Identify which cell holds the provided text, then report its (x, y) central coordinate. 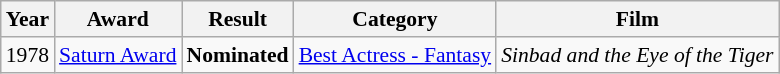
Saturn Award (118, 55)
Sinbad and the Eye of the Tiger (637, 55)
Best Actress - Fantasy (396, 55)
Result (238, 19)
Film (637, 19)
Nominated (238, 55)
Year (28, 19)
1978 (28, 55)
Award (118, 19)
Category (396, 19)
